Detect which cell encompasses the target text, then output its (x, y) center coordinate. 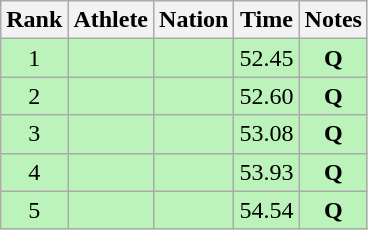
4 (34, 172)
5 (34, 210)
Nation (194, 20)
3 (34, 134)
2 (34, 96)
52.60 (266, 96)
Rank (34, 20)
1 (34, 58)
52.45 (266, 58)
54.54 (266, 210)
Time (266, 20)
Athlete (111, 20)
Notes (333, 20)
53.08 (266, 134)
53.93 (266, 172)
